Provide the (X, Y) coordinate of the cell's center where the given text is located.  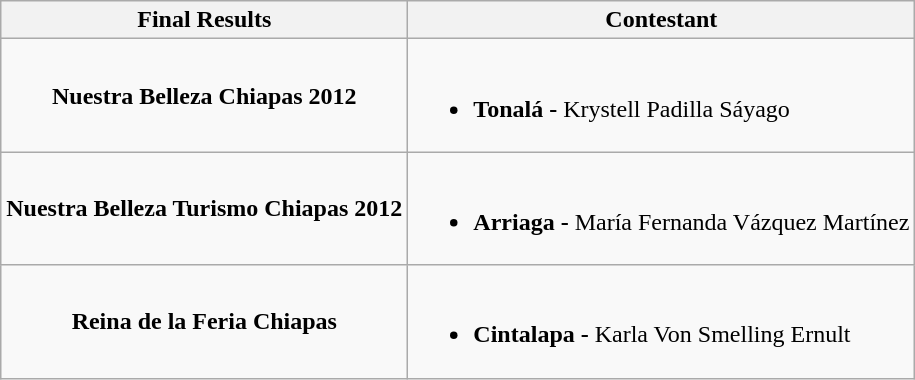
Nuestra Belleza Turismo Chiapas 2012 (204, 208)
Reina de la Feria Chiapas (204, 322)
Tonalá - Krystell Padilla Sáyago (662, 96)
Final Results (204, 20)
Nuestra Belleza Chiapas 2012 (204, 96)
Arriaga - María Fernanda Vázquez Martínez (662, 208)
Contestant (662, 20)
Cintalapa - Karla Von Smelling Ernult (662, 322)
